Capture the cell that displays the provided text and extract its [x, y] central coordinate. 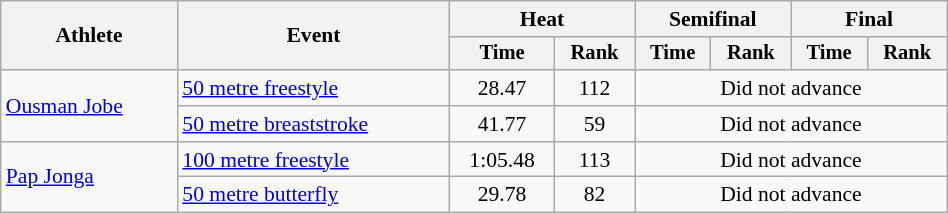
82 [595, 195]
Event [313, 36]
Pap Jonga [90, 178]
29.78 [502, 195]
50 metre butterfly [313, 195]
Semifinal [713, 19]
113 [595, 160]
Final [869, 19]
28.47 [502, 88]
50 metre breaststroke [313, 124]
1:05.48 [502, 160]
100 metre freestyle [313, 160]
112 [595, 88]
Athlete [90, 36]
41.77 [502, 124]
50 metre freestyle [313, 88]
59 [595, 124]
Ousman Jobe [90, 106]
Heat [542, 19]
